Return [X, Y] of the center of cell containing provided text 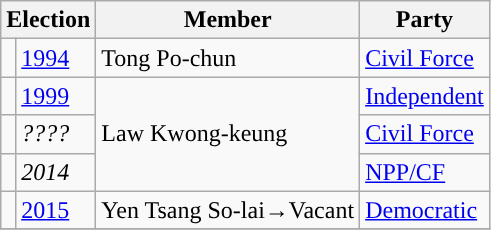
Tong Po-chun [228, 58]
Yen Tsang So-lai→Vacant [228, 210]
Member [228, 20]
Party [425, 20]
NPP/CF [425, 172]
2014 [56, 172]
Law Kwong-keung [228, 134]
Democratic [425, 210]
1999 [56, 96]
1994 [56, 58]
???? [56, 134]
Independent [425, 96]
2015 [56, 210]
Election [48, 20]
